Return the (x, y) coordinate for the center point of the cell that contains the specified text.  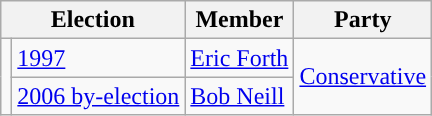
Party (363, 20)
Member (240, 20)
2006 by-election (98, 96)
Eric Forth (240, 58)
Conservative (363, 77)
Bob Neill (240, 96)
Election (93, 20)
1997 (98, 58)
